Return the (x, y) coordinate for the center point of the cell that contains the specified text.  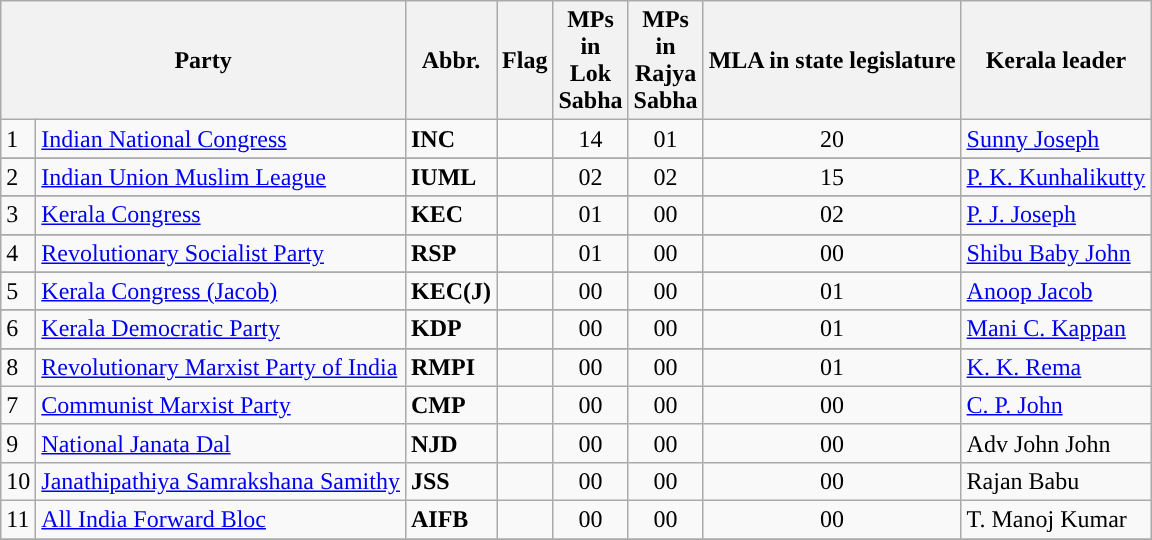
4 (18, 253)
INC (450, 139)
15 (832, 177)
NJD (450, 443)
8 (18, 367)
9 (18, 443)
Kerala Democratic Party (221, 329)
K. K. Rema (1056, 367)
Anoop Jacob (1056, 291)
Janathipathiya Samrakshana Samithy (221, 481)
Kerala leader (1056, 60)
MPs in Rajya Sabha (666, 60)
P. J. Joseph (1056, 215)
AIFB (450, 519)
KDP (450, 329)
RMPI (450, 367)
Sunny Joseph (1056, 139)
20 (832, 139)
KEC (450, 215)
Party (204, 60)
Kerala Congress (221, 215)
IUML (450, 177)
Adv John John (1056, 443)
RSP (450, 253)
14 (590, 139)
CMP (450, 405)
7 (18, 405)
Revolutionary Marxist Party of India (221, 367)
MLA in state legislature (832, 60)
MPs in Lok Sabha (590, 60)
10 (18, 481)
1 (18, 139)
KEC(J) (450, 291)
Flag (525, 60)
All India Forward Bloc (221, 519)
C. P. John (1056, 405)
National Janata Dal (221, 443)
Communist Marxist Party (221, 405)
Kerala Congress (Jacob) (221, 291)
6 (18, 329)
Indian National Congress (221, 139)
3 (18, 215)
Revolutionary Socialist Party (221, 253)
T. Manoj Kumar (1056, 519)
P. K. Kunhalikutty (1056, 177)
5 (18, 291)
JSS (450, 481)
2 (18, 177)
11 (18, 519)
Rajan Babu (1056, 481)
Mani C. Kappan (1056, 329)
Indian Union Muslim League (221, 177)
Shibu Baby John (1056, 253)
Abbr. (450, 60)
